Return (x, y) of the center of cell containing provided text 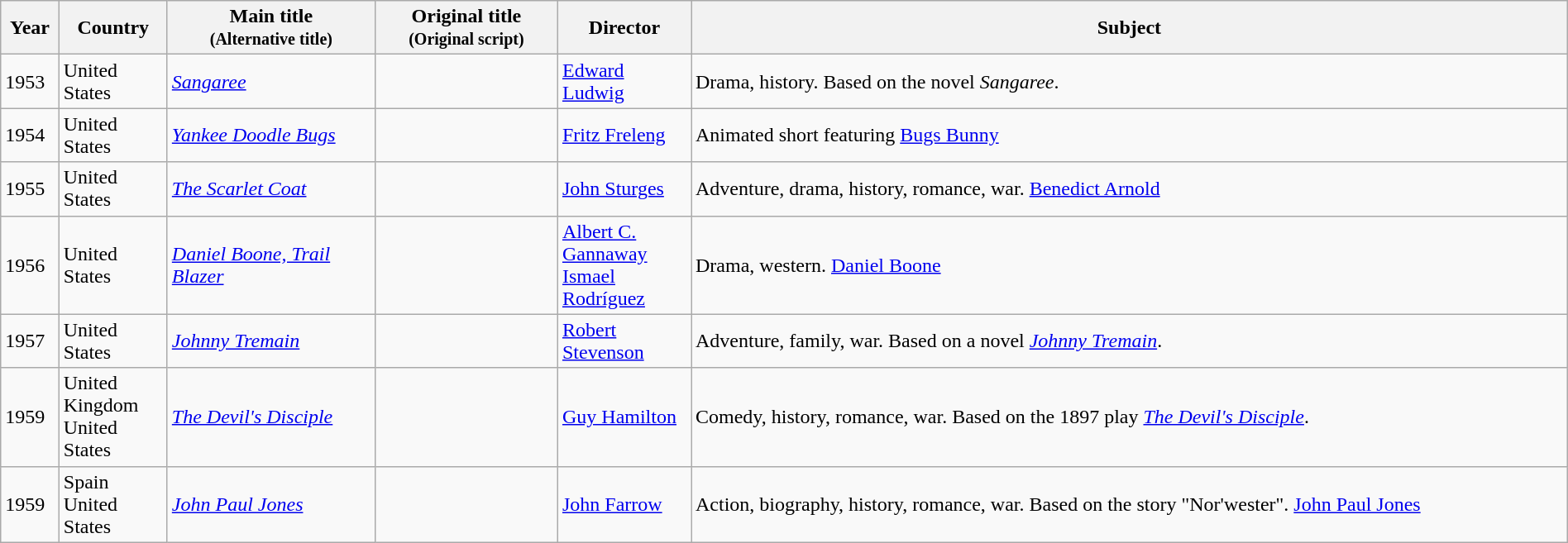
Johnny Tremain (271, 341)
Director (624, 28)
The Devil's Disciple (271, 417)
The Scarlet Coat (271, 188)
John Paul Jones (271, 504)
Daniel Boone, Trail Blazer (271, 264)
1955 (30, 188)
John Farrow (624, 504)
Guy Hamilton (624, 417)
Sangaree (271, 81)
Adventure, family, war. Based on a novel Johnny Tremain. (1130, 341)
Original title(Original script) (466, 28)
Drama, history. Based on the novel Sangaree. (1130, 81)
1957 (30, 341)
Year (30, 28)
1953 (30, 81)
United KingdomUnited States (112, 417)
Main title(Alternative title) (271, 28)
Drama, western. Daniel Boone (1130, 264)
Albert C. GannawayIsmael Rodríguez (624, 264)
Edward Ludwig (624, 81)
Animated short featuring Bugs Bunny (1130, 136)
1956 (30, 264)
Robert Stevenson (624, 341)
Adventure, drama, history, romance, war. Benedict Arnold (1130, 188)
Fritz Freleng (624, 136)
Yankee Doodle Bugs (271, 136)
Subject (1130, 28)
1954 (30, 136)
Comedy, history, romance, war. Based on the 1897 play The Devil's Disciple. (1130, 417)
Action, biography, history, romance, war. Based on the story "Nor'wester". John Paul Jones (1130, 504)
SpainUnited States (112, 504)
Country (112, 28)
John Sturges (624, 188)
